Scan for the cell matching the given text and deliver its [X, Y] coordinate at center. 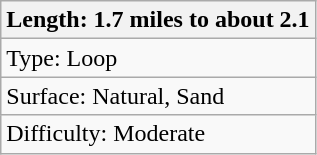
Surface: Natural, Sand [158, 96]
Difficulty: Moderate [158, 134]
Length: 1.7 miles to about 2.1 [158, 20]
Type: Loop [158, 58]
